Determine the [X, Y] coordinate at the center of the cell enclosing the given text.  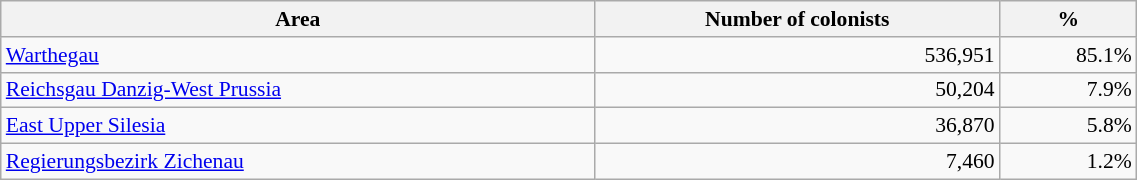
7,460 [798, 162]
Regierungsbezirk Zichenau [298, 162]
Warthegau [298, 55]
1.2% [1068, 162]
Area [298, 19]
7.9% [1068, 90]
% [1068, 19]
85.1% [1068, 55]
5.8% [1068, 126]
50,204 [798, 90]
Number of colonists [798, 19]
East Upper Silesia [298, 126]
36,870 [798, 126]
536,951 [798, 55]
Reichsgau Danzig-West Prussia [298, 90]
